Pinpoint the cell where the given text exists, returning its [X, Y] midpoint coordinate. 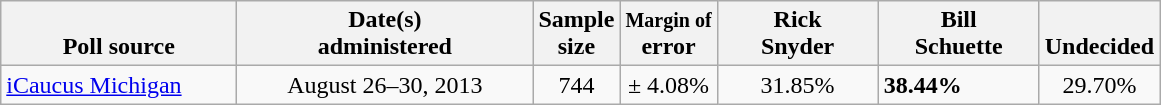
± 4.08% [668, 85]
Samplesize [576, 34]
29.70% [1099, 85]
BillSchuette [958, 34]
Poll source [119, 34]
Undecided [1099, 34]
RickSnyder [798, 34]
iCaucus Michigan [119, 85]
Margin oferror [668, 34]
744 [576, 85]
Date(s)administered [385, 34]
38.44% [958, 85]
31.85% [798, 85]
August 26–30, 2013 [385, 85]
